Extract the (x, y) coordinate from the center of the cell holding the provided text.  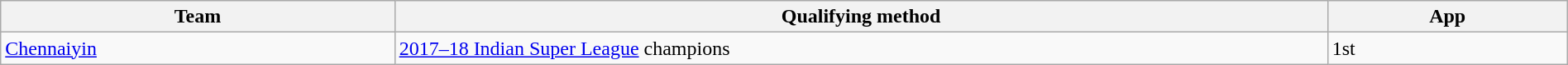
1st (1447, 48)
Team (198, 17)
App (1447, 17)
Qualifying method (861, 17)
Chennaiyin (198, 48)
2017–18 Indian Super League champions (861, 48)
